Return (x, y) of the center of cell containing provided text 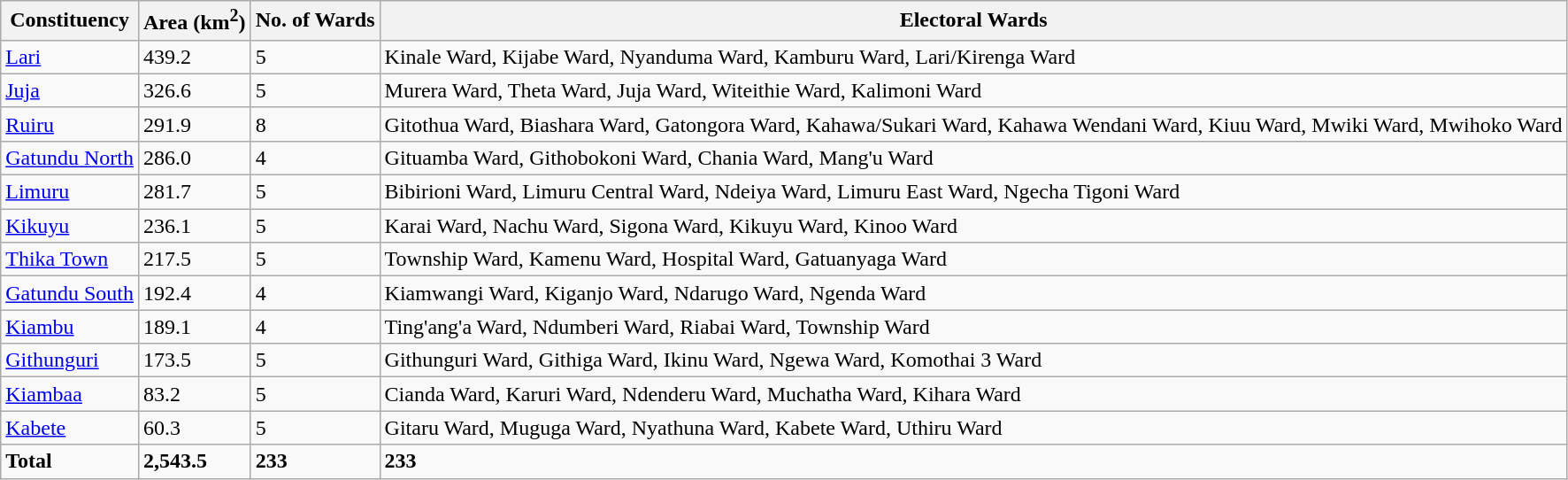
173.5 (195, 360)
8 (315, 124)
Githunguri Ward, Githiga Ward, Ikinu Ward, Ngewa Ward, Komothai 3 Ward (973, 360)
Ting'ang'a Ward, Ndumberi Ward, Riabai Ward, Township Ward (973, 327)
Total (70, 461)
Constituency (70, 21)
Gitothua Ward, Biashara Ward, Gatongora Ward, Kahawa/Sukari Ward, Kahawa Wendani Ward, Kiuu Ward, Mwiki Ward, Mwihoko Ward (973, 124)
Gitaru Ward, Muguga Ward, Nyathuna Ward, Kabete Ward, Uthiru Ward (973, 428)
Kiambaa (70, 394)
217.5 (195, 259)
281.7 (195, 192)
Kinale Ward, Kijabe Ward, Nyanduma Ward, Kamburu Ward, Lari/Kirenga Ward (973, 57)
Thika Town (70, 259)
Electoral Wards (973, 21)
236.1 (195, 226)
Bibirioni Ward, Limuru Central Ward, Ndeiya Ward, Limuru East Ward, Ngecha Tigoni Ward (973, 192)
Cianda Ward, Karuri Ward, Ndenderu Ward, Muchatha Ward, Kihara Ward (973, 394)
Kikuyu (70, 226)
Township Ward, Kamenu Ward, Hospital Ward, Gatuanyaga Ward (973, 259)
Kabete (70, 428)
Juja (70, 90)
439.2 (195, 57)
2,543.5 (195, 461)
Lari (70, 57)
Githunguri (70, 360)
192.4 (195, 293)
Gituamba Ward, Githobokoni Ward, Chania Ward, Mang'u Ward (973, 158)
Kiambu (70, 327)
Area (km2) (195, 21)
Gatundu South (70, 293)
60.3 (195, 428)
Ruiru (70, 124)
Karai Ward, Nachu Ward, Sigona Ward, Kikuyu Ward, Kinoo Ward (973, 226)
83.2 (195, 394)
Gatundu North (70, 158)
Murera Ward, Theta Ward, Juja Ward, Witeithie Ward, Kalimoni Ward (973, 90)
Limuru (70, 192)
No. of Wards (315, 21)
326.6 (195, 90)
286.0 (195, 158)
Kiamwangi Ward, Kiganjo Ward, Ndarugo Ward, Ngenda Ward (973, 293)
189.1 (195, 327)
291.9 (195, 124)
